Identify which cell holds the provided text, then report its (X, Y) central coordinate. 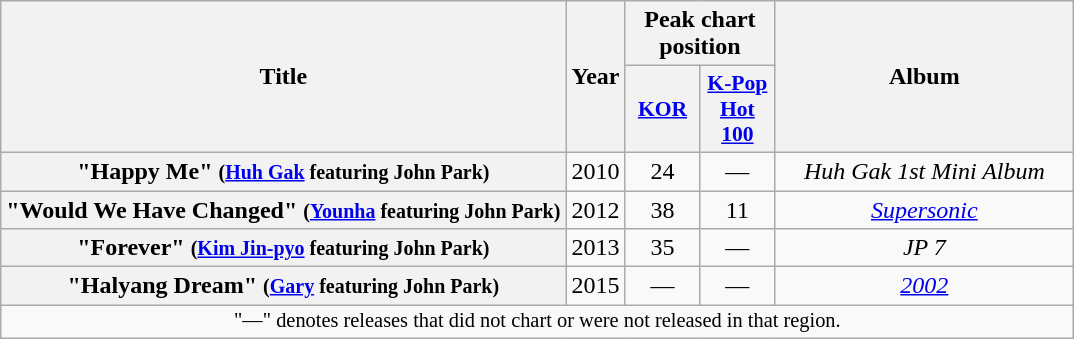
Album (924, 77)
2002 (924, 286)
K-PopHot 100 (738, 110)
38 (662, 209)
JP 7 (924, 248)
"Halyang Dream" (Gary featuring John Park) (284, 286)
2013 (596, 248)
Peak chart position (700, 34)
"—" denotes releases that did not chart or were not released in that region. (538, 322)
24 (662, 171)
"Would We Have Changed" (Younha featuring John Park) (284, 209)
KOR (662, 110)
Supersonic (924, 209)
Title (284, 77)
2010 (596, 171)
2012 (596, 209)
Year (596, 77)
"Happy Me" (Huh Gak featuring John Park) (284, 171)
35 (662, 248)
"Forever" (Kim Jin-pyo featuring John Park) (284, 248)
11 (738, 209)
2015 (596, 286)
Huh Gak 1st Mini Album (924, 171)
